Locate the cell with the specified text and output its [X, Y] center coordinate. 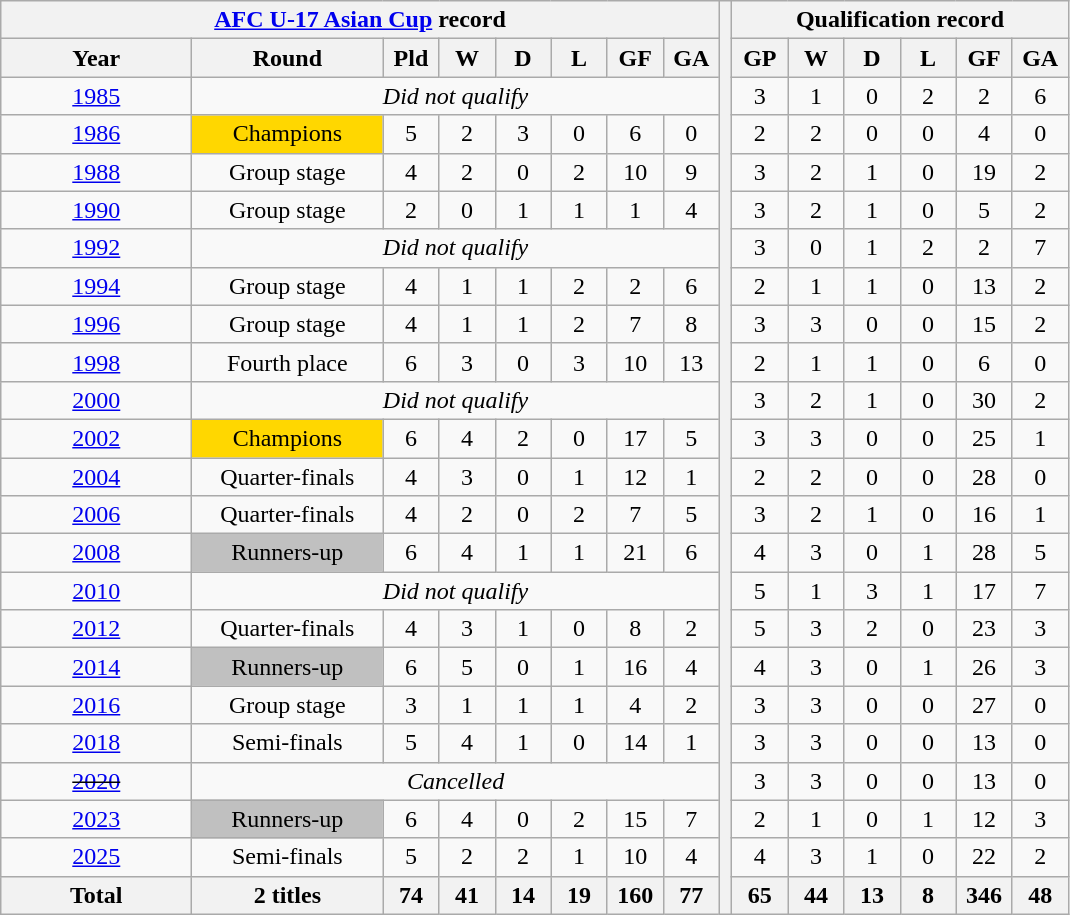
2 titles [288, 895]
2006 [96, 515]
1992 [96, 248]
GP [760, 58]
2004 [96, 477]
Pld [411, 58]
1998 [96, 362]
48 [1040, 895]
346 [984, 895]
2002 [96, 438]
44 [816, 895]
2014 [96, 667]
26 [984, 667]
2018 [96, 743]
21 [635, 553]
2000 [96, 400]
2008 [96, 553]
30 [984, 400]
Year [96, 58]
Fourth place [288, 362]
2012 [96, 629]
1994 [96, 286]
65 [760, 895]
2025 [96, 857]
160 [635, 895]
2010 [96, 591]
27 [984, 705]
22 [984, 857]
2023 [96, 819]
23 [984, 629]
1996 [96, 324]
1990 [96, 210]
Qualification record [900, 20]
1986 [96, 134]
Round [288, 58]
AFC U-17 Asian Cup record [360, 20]
77 [691, 895]
2020 [96, 781]
25 [984, 438]
74 [411, 895]
1988 [96, 172]
41 [467, 895]
9 [691, 172]
Total [96, 895]
Cancelled [456, 781]
2016 [96, 705]
1985 [96, 96]
